Locate the cell with the specified text and output its (X, Y) center coordinate. 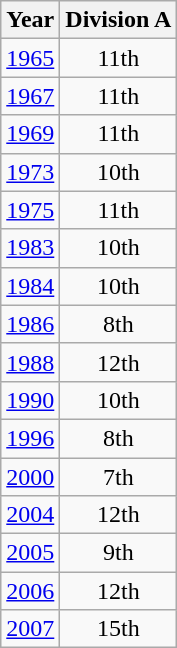
2006 (30, 591)
Division A (118, 20)
2004 (30, 515)
2005 (30, 553)
1983 (30, 248)
1967 (30, 96)
1990 (30, 400)
2007 (30, 629)
1988 (30, 362)
1986 (30, 324)
2000 (30, 477)
1973 (30, 172)
1996 (30, 438)
7th (118, 477)
9th (118, 553)
1965 (30, 58)
1975 (30, 210)
Year (30, 20)
1969 (30, 134)
1984 (30, 286)
15th (118, 629)
